Find where the given text appears and provide that cell's center as (X, Y) coordinate. 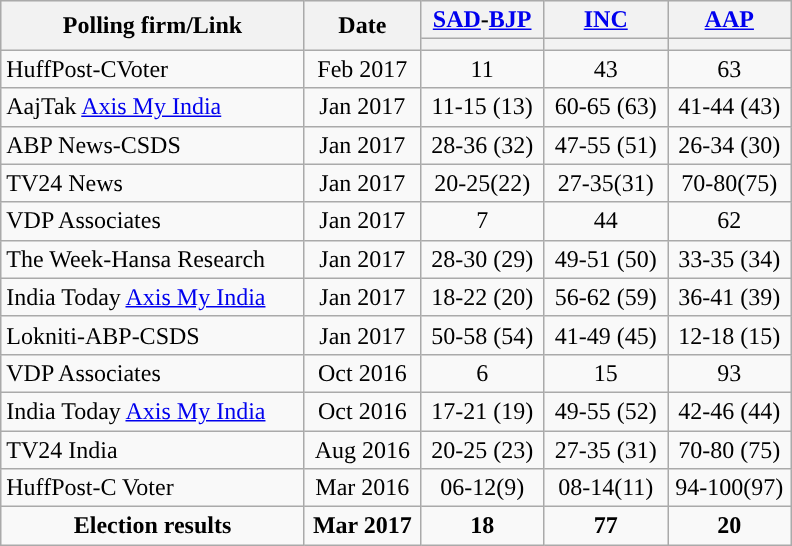
Polling firm/Link (153, 26)
60-65 (63) (606, 107)
20 (730, 526)
Mar 2017 (362, 526)
Election results (153, 526)
27-35(31) (606, 183)
17-21 (19) (482, 411)
20-25 (23) (482, 449)
41-49 (45) (606, 335)
27-35 (31) (606, 449)
33-35 (34) (730, 259)
20-25(22) (482, 183)
62 (730, 221)
18 (482, 526)
SAD-BJP (482, 20)
77 (606, 526)
94-100(97) (730, 488)
08-14(11) (606, 488)
AAP (730, 20)
Mar 2016 (362, 488)
93 (730, 373)
18-22 (20) (482, 297)
26-34 (30) (730, 145)
43 (606, 69)
70-80(75) (730, 183)
Date (362, 26)
The Week-Hansa Research (153, 259)
TV24 India (153, 449)
49-51 (50) (606, 259)
HuffPost-C Voter (153, 488)
INC (606, 20)
42-46 (44) (730, 411)
11-15 (13) (482, 107)
7 (482, 221)
12-18 (15) (730, 335)
TV24 News (153, 183)
44 (606, 221)
70-80 (75) (730, 449)
06-12(9) (482, 488)
28-36 (32) (482, 145)
Lokniti-ABP-CSDS (153, 335)
6 (482, 373)
15 (606, 373)
41-44 (43) (730, 107)
49-55 (52) (606, 411)
ABP News-CSDS (153, 145)
63 (730, 69)
11 (482, 69)
50-58 (54) (482, 335)
AajTak Axis My India (153, 107)
56-62 (59) (606, 297)
47-55 (51) (606, 145)
28-30 (29) (482, 259)
Feb 2017 (362, 69)
36-41 (39) (730, 297)
HuffPost-CVoter (153, 69)
Aug 2016 (362, 449)
